Identify which cell holds the provided text, then report its (x, y) central coordinate. 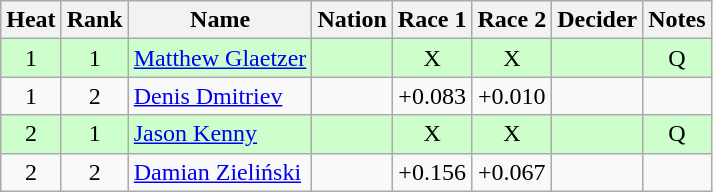
Notes (677, 20)
+0.083 (432, 96)
Jason Kenny (220, 134)
Decider (598, 20)
Heat (31, 20)
Matthew Glaetzer (220, 58)
Damian Zieliński (220, 172)
+0.156 (432, 172)
+0.067 (512, 172)
Denis Dmitriev (220, 96)
+0.010 (512, 96)
Nation (352, 20)
Name (220, 20)
Rank (94, 20)
Race 2 (512, 20)
Race 1 (432, 20)
